Find where the given text appears and provide that cell's center as [X, Y] coordinate. 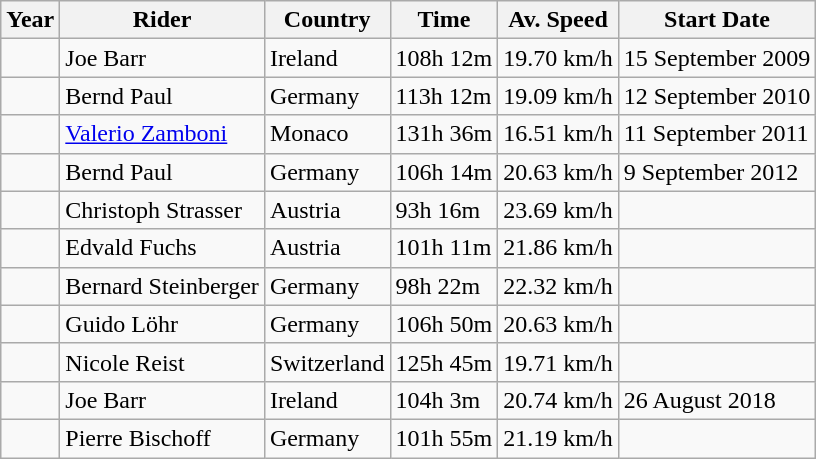
21.86 km/h [558, 248]
16.51 km/h [558, 134]
108h 12m [444, 58]
9 September 2012 [717, 172]
19.70 km/h [558, 58]
Valerio Zamboni [162, 134]
Time [444, 20]
106h 14m [444, 172]
Av. Speed [558, 20]
Country [327, 20]
113h 12m [444, 96]
Rider [162, 20]
Pierre Bischoff [162, 438]
101h 55m [444, 438]
22.32 km/h [558, 286]
12 September 2010 [717, 96]
Guido Löhr [162, 324]
Monaco [327, 134]
106h 50m [444, 324]
Bernard Steinberger [162, 286]
26 August 2018 [717, 400]
Start Date [717, 20]
15 September 2009 [717, 58]
93h 16m [444, 210]
20.74 km/h [558, 400]
101h 11m [444, 248]
19.71 km/h [558, 362]
Switzerland [327, 362]
11 September 2011 [717, 134]
21.19 km/h [558, 438]
Year [30, 20]
125h 45m [444, 362]
131h 36m [444, 134]
Edvald Fuchs [162, 248]
Christoph Strasser [162, 210]
19.09 km/h [558, 96]
23.69 km/h [558, 210]
104h 3m [444, 400]
Nicole Reist [162, 362]
98h 22m [444, 286]
